Capture the cell that displays the provided text and extract its [X, Y] central coordinate. 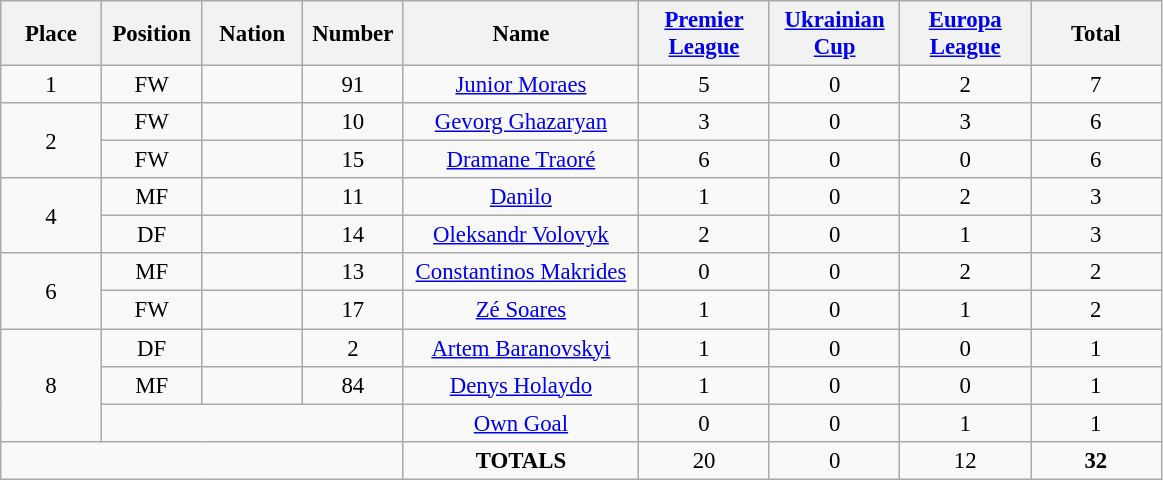
32 [1096, 460]
12 [966, 460]
Name [521, 34]
7 [1096, 85]
Constantinos Makrides [521, 273]
Premier League [704, 34]
20 [704, 460]
17 [354, 310]
8 [52, 386]
TOTALS [521, 460]
15 [354, 160]
Oleksandr Volovyk [521, 235]
Dramane Traoré [521, 160]
Gevorg Ghazaryan [521, 122]
Denys Holaydo [521, 385]
Zé Soares [521, 310]
Number [354, 34]
14 [354, 235]
5 [704, 85]
13 [354, 273]
Junior Moraes [521, 85]
Own Goal [521, 423]
84 [354, 385]
91 [354, 85]
Place [52, 34]
Europa League [966, 34]
10 [354, 122]
Ukrainian Cup [834, 34]
Danilo [521, 197]
Total [1096, 34]
4 [52, 216]
Position [152, 34]
Artem Baranovskyi [521, 348]
Nation [252, 34]
11 [354, 197]
